Find where the given text appears and provide that cell's center as [x, y] coordinate. 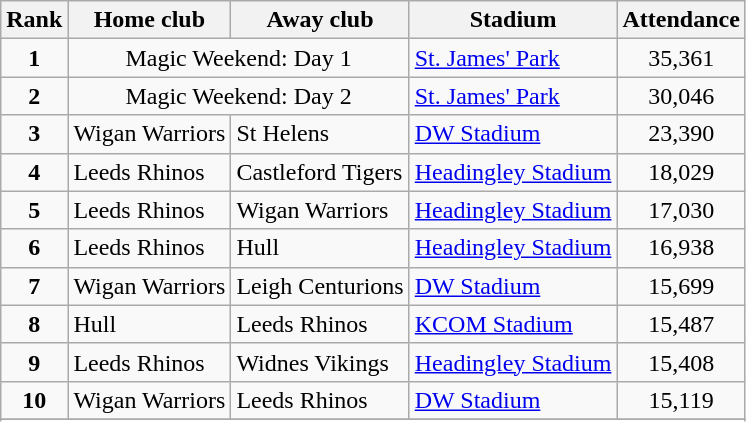
Away club [320, 20]
18,029 [681, 172]
Stadium [513, 20]
Rank [34, 20]
30,046 [681, 96]
6 [34, 248]
1 [34, 58]
8 [34, 324]
Magic Weekend: Day 1 [238, 58]
2 [34, 96]
Widnes Vikings [320, 362]
5 [34, 210]
15,699 [681, 286]
Home club [150, 20]
Castleford Tigers [320, 172]
4 [34, 172]
Leigh Centurions [320, 286]
10 [34, 400]
16,938 [681, 248]
23,390 [681, 134]
St Helens [320, 134]
17,030 [681, 210]
15,408 [681, 362]
9 [34, 362]
15,119 [681, 400]
7 [34, 286]
Magic Weekend: Day 2 [238, 96]
Attendance [681, 20]
3 [34, 134]
15,487 [681, 324]
KCOM Stadium [513, 324]
35,361 [681, 58]
